For the text-containing cell, return its midpoint in (x, y) coordinate format. 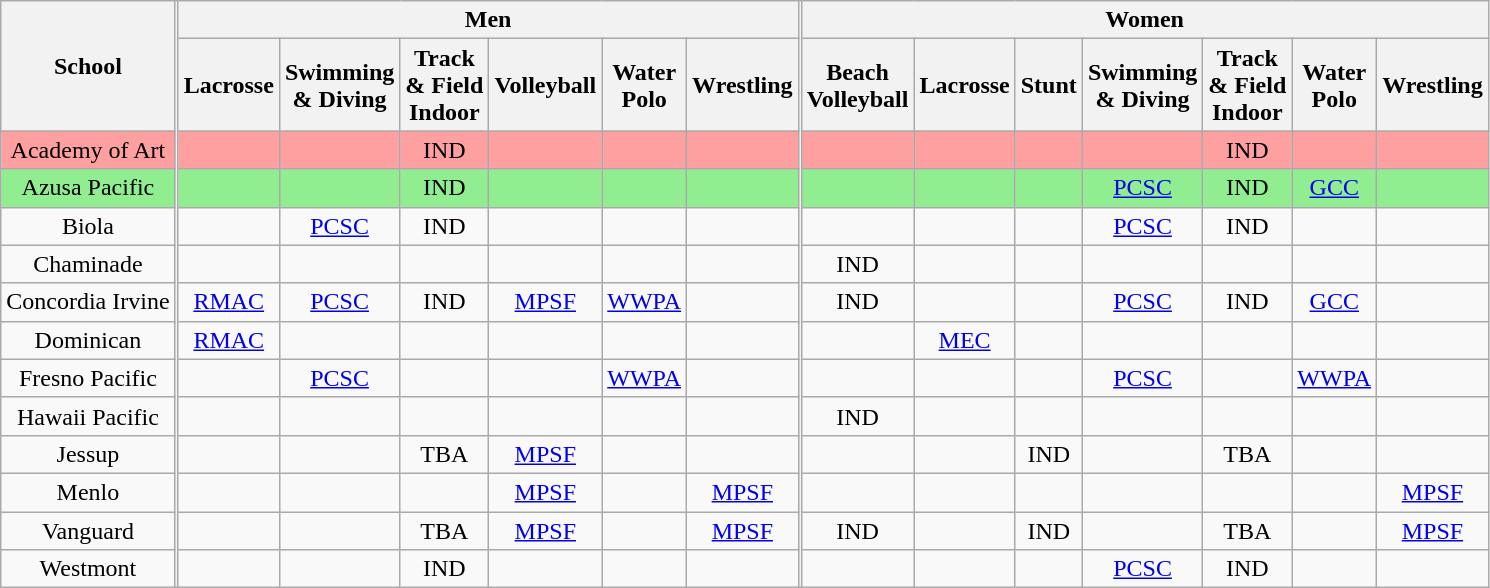
Azusa Pacific (88, 188)
Academy of Art (88, 150)
Men (488, 20)
Women (1144, 20)
Hawaii Pacific (88, 416)
BeachVolleyball (858, 85)
Jessup (88, 454)
MEC (964, 340)
Dominican (88, 340)
Stunt (1048, 85)
Westmont (88, 569)
Biola (88, 226)
Fresno Pacific (88, 378)
Concordia Irvine (88, 302)
Volleyball (546, 85)
School (88, 66)
Vanguard (88, 531)
Chaminade (88, 264)
Menlo (88, 492)
